Return (X, Y) of the center of cell containing provided text 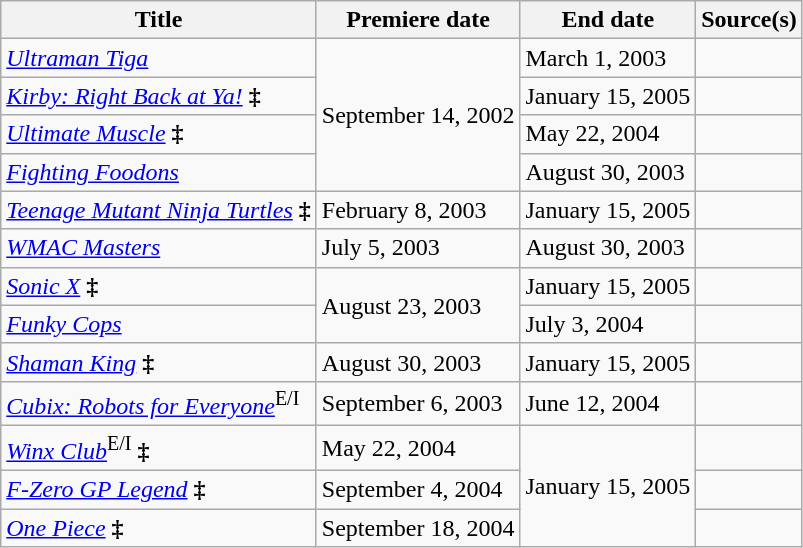
September 18, 2004 (418, 528)
Shaman King ‡ (159, 362)
Winx ClubE/I ‡ (159, 448)
F-Zero GP Legend ‡ (159, 489)
September 14, 2002 (418, 115)
Sonic X ‡ (159, 286)
September 6, 2003 (418, 404)
Premiere date (418, 20)
September 4, 2004 (418, 489)
July 3, 2004 (608, 324)
WMAC Masters (159, 248)
Kirby: Right Back at Ya! ‡ (159, 96)
August 23, 2003 (418, 305)
Teenage Mutant Ninja Turtles ‡ (159, 210)
One Piece ‡ (159, 528)
Ultimate Muscle ‡ (159, 134)
Source(s) (750, 20)
Funky Cops (159, 324)
July 5, 2003 (418, 248)
Ultraman Tiga (159, 58)
Cubix: Robots for EveryoneE/I (159, 404)
Fighting Foodons (159, 172)
February 8, 2003 (418, 210)
End date (608, 20)
Title (159, 20)
March 1, 2003 (608, 58)
June 12, 2004 (608, 404)
